Capture the cell that displays the provided text and extract its [X, Y] central coordinate. 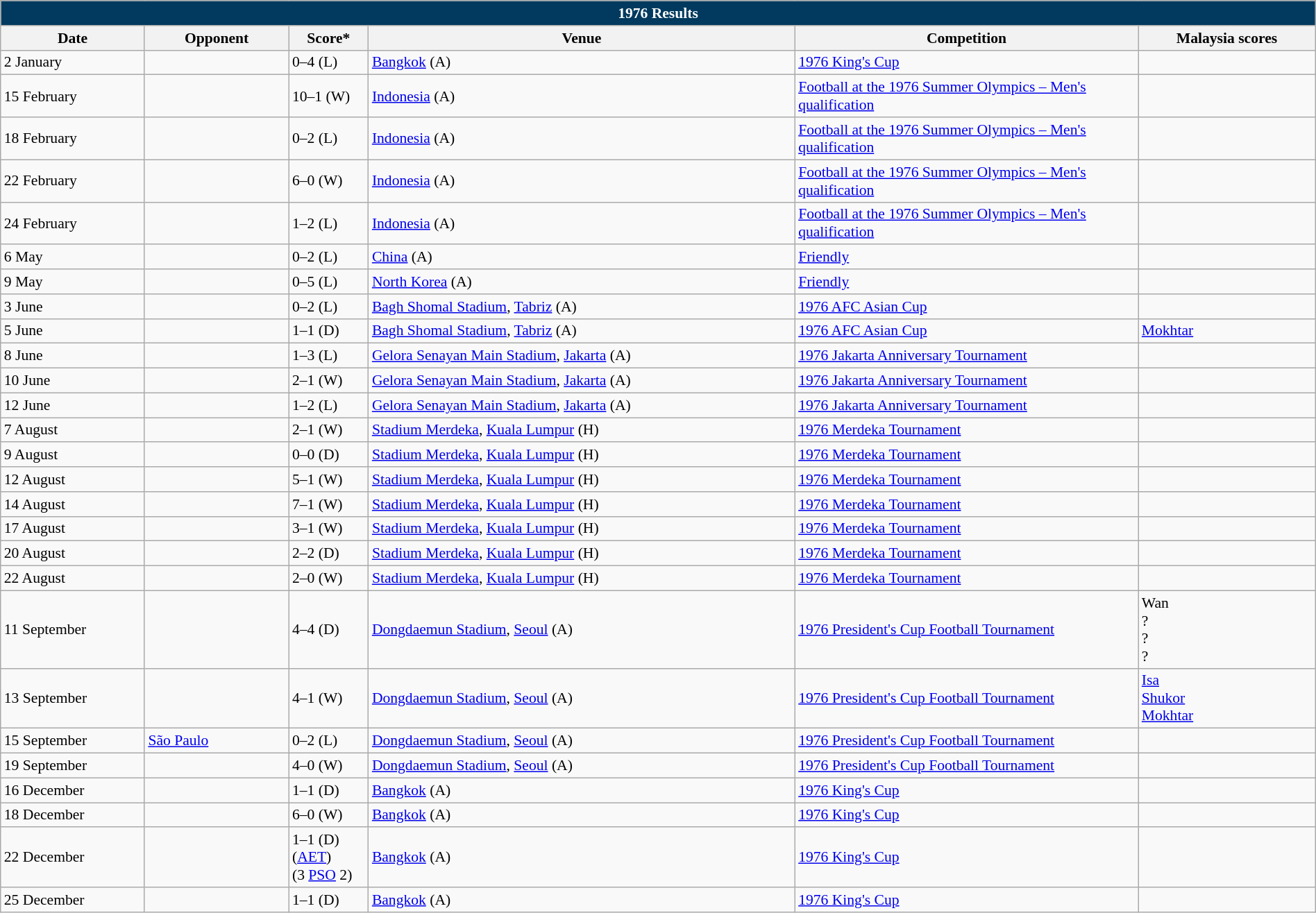
São Paulo [217, 741]
3 June [73, 307]
13 September [73, 698]
1976 Results [658, 13]
6 May [73, 257]
17 August [73, 529]
22 August [73, 579]
11 September [73, 629]
Venue [582, 38]
Competition [966, 38]
North Korea (A) [582, 282]
24 February [73, 223]
22 December [73, 857]
14 August [73, 504]
China (A) [582, 257]
Opponent [217, 38]
Isa Shukor Mokhtar [1227, 698]
7 August [73, 430]
Score* [329, 38]
5 June [73, 331]
7–1 (W) [329, 504]
18 December [73, 815]
2 January [73, 62]
5–1 (W) [329, 479]
0–0 (D) [329, 455]
10 June [73, 381]
16 December [73, 790]
1–1 (D) (AET)(3 PSO 2) [329, 857]
Wan ? ? ? [1227, 629]
Date [73, 38]
12 June [73, 405]
4–4 (D) [329, 629]
0–5 (L) [329, 282]
19 September [73, 766]
3–1 (W) [329, 529]
2–0 (W) [329, 579]
4–1 (W) [329, 698]
20 August [73, 554]
1–3 (L) [329, 356]
10–1 (W) [329, 96]
18 February [73, 139]
15 February [73, 96]
Mokhtar [1227, 331]
9 May [73, 282]
0–4 (L) [329, 62]
12 August [73, 479]
15 September [73, 741]
4–0 (W) [329, 766]
8 June [73, 356]
Malaysia scores [1227, 38]
25 December [73, 900]
2–2 (D) [329, 554]
9 August [73, 455]
22 February [73, 180]
